Determine the (x, y) coordinate at the center of the cell enclosing the given text.  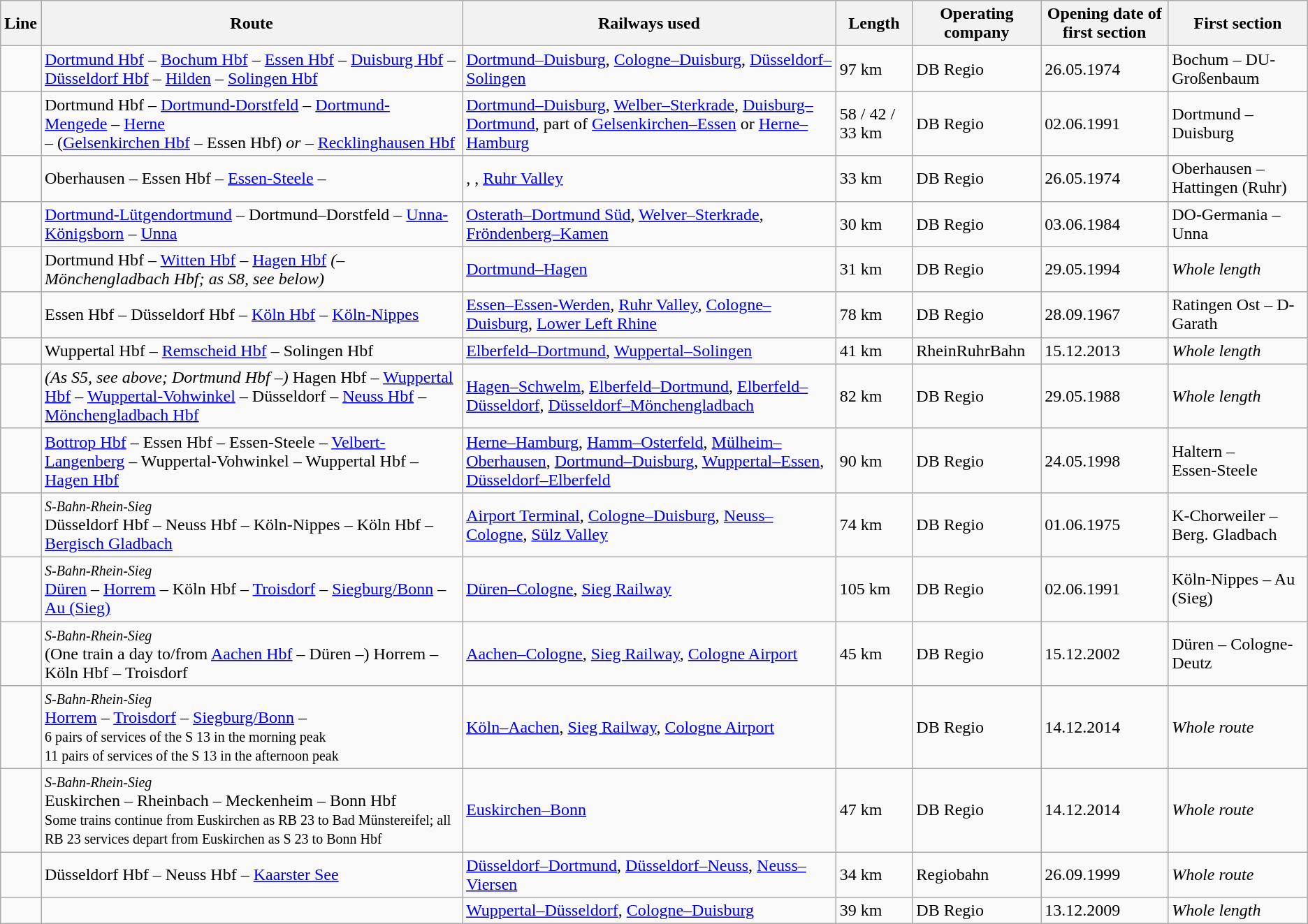
Dortmund-Lütgendortmund – Dortmund–Dorstfeld – Unna-Königsborn – Unna (252, 223)
Hagen–Schwelm, Elberfeld–Dortmund, Elberfeld–Düsseldorf, Düsseldorf–Mönchengladbach (650, 396)
Haltern – Essen-Steele (1238, 460)
29.05.1988 (1105, 396)
(As S5, see above; Dortmund Hbf –) Hagen Hbf – Wuppertal Hbf – Wuppertal-Vohwinkel – Düsseldorf – Neuss Hbf – Mönchengladbach Hbf (252, 396)
30 km (874, 223)
Dortmund Hbf – Witten Hbf – Hagen Hbf (– Mönchengladbach Hbf; as S8, see below) (252, 270)
, , Ruhr Valley (650, 179)
Wuppertal–Düsseldorf, Cologne–Duisburg (650, 911)
Düsseldorf Hbf – Neuss Hbf – Kaarster See (252, 874)
33 km (874, 179)
97 km (874, 68)
Düren–Cologne, Sieg Railway (650, 589)
DO-Germania – Unna (1238, 223)
03.06.1984 (1105, 223)
Dortmund – Duisburg (1238, 124)
24.05.1998 (1105, 460)
90 km (874, 460)
Oberhausen – Hattingen (Ruhr) (1238, 179)
29.05.1994 (1105, 270)
Length (874, 24)
Essen–Essen-Werden, Ruhr Valley, Cologne–Duisburg, Lower Left Rhine (650, 314)
Euskirchen–Bonn (650, 810)
Dortmund–Duisburg, Cologne–Duisburg, Düsseldorf–Solingen (650, 68)
Bochum – DU-Großenbaum (1238, 68)
105 km (874, 589)
78 km (874, 314)
58 / 42 / 33 km (874, 124)
45 km (874, 654)
S-Bahn-Rhein-Sieg(One train a day to/from Aachen Hbf – Düren –) Horrem – Köln Hbf – Troisdorf (252, 654)
Wuppertal Hbf – Remscheid Hbf – Solingen Hbf (252, 351)
41 km (874, 351)
Düsseldorf–Dortmund, Düsseldorf–Neuss, Neuss–Viersen (650, 874)
First section (1238, 24)
Herne–Hamburg, Hamm–Osterfeld, Mülheim–Oberhausen, Dortmund–Duisburg, Wuppertal–Essen, Düsseldorf–Elberfeld (650, 460)
Line (21, 24)
Bottrop Hbf – Essen Hbf – Essen-Steele – Velbert-Langenberg – Wuppertal-Vohwinkel – Wuppertal Hbf – Hagen Hbf (252, 460)
Dortmund–Duisburg, Welber–Sterkrade, Duisburg–Dortmund, part of Gelsenkirchen–Essen or Herne–Hamburg (650, 124)
S-Bahn-Rhein-Sieg Düsseldorf Hbf – Neuss Hbf – Köln-Nippes – Köln Hbf – Bergisch Gladbach (252, 525)
Dortmund Hbf – Dortmund-Dorstfeld – Dortmund-Mengede – Herne– (Gelsenkirchen Hbf – Essen Hbf) or – Recklinghausen Hbf (252, 124)
Aachen–Cologne, Sieg Railway, Cologne Airport (650, 654)
Köln-Nippes – Au (Sieg) (1238, 589)
Essen Hbf – Düsseldorf Hbf – Köln Hbf – Köln-Nippes (252, 314)
39 km (874, 911)
28.09.1967 (1105, 314)
26.09.1999 (1105, 874)
Route (252, 24)
K-Chorweiler – Berg. Gladbach (1238, 525)
S-Bahn-Rhein-SiegDüren – Horrem – Köln Hbf – Troisdorf – Siegburg/Bonn – Au (Sieg) (252, 589)
Operating company (977, 24)
82 km (874, 396)
Regiobahn (977, 874)
Airport Terminal, Cologne–Duisburg, Neuss–Cologne, Sülz Valley (650, 525)
Oberhausen – Essen Hbf – Essen-Steele – (252, 179)
15.12.2013 (1105, 351)
47 km (874, 810)
01.06.1975 (1105, 525)
Elberfeld–Dortmund, Wuppertal–Solingen (650, 351)
Dortmund Hbf – Bochum Hbf – Essen Hbf – Duisburg Hbf – Düsseldorf Hbf – Hilden – Solingen Hbf (252, 68)
Ratingen Ost – D-Garath (1238, 314)
74 km (874, 525)
Düren – Cologne-Deutz (1238, 654)
Railways used (650, 24)
Osterath–Dortmund Süd, Welver–Sterkrade, Fröndenberg–Kamen (650, 223)
15.12.2002 (1105, 654)
13.12.2009 (1105, 911)
31 km (874, 270)
RheinRuhrBahn (977, 351)
Opening date of first section (1105, 24)
34 km (874, 874)
Dortmund–Hagen (650, 270)
Köln–Aachen, Sieg Railway, Cologne Airport (650, 728)
